Output the [x, y] coordinate of the center of the cell containing the given text.  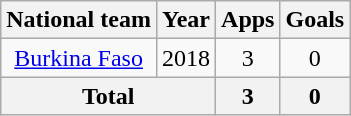
Burkina Faso [79, 58]
National team [79, 20]
Year [186, 20]
Apps [248, 20]
Goals [315, 20]
2018 [186, 58]
Total [108, 96]
